Find where the given text appears and provide that cell's center as (X, Y) coordinate. 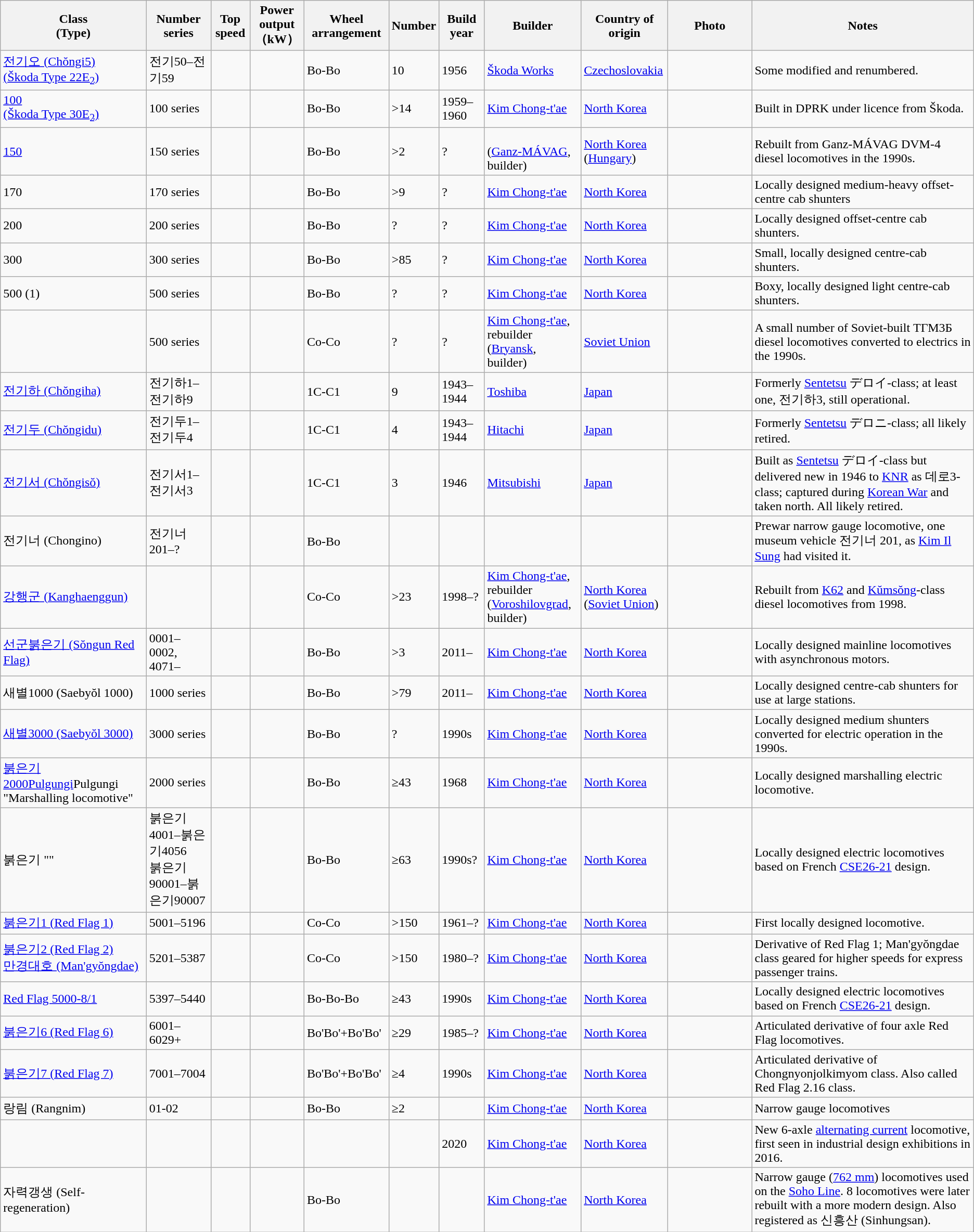
170 series (178, 192)
North Korea(Soviet Union) (624, 597)
붉은기1 (Red Flag 1) (73, 924)
Locally designed medium shunters converted for electric operation in the 1990s. (863, 734)
1956 (462, 70)
1998–? (462, 597)
전기두1–전기두4 (178, 430)
Czechoslovakia (624, 70)
Some modified and renumbered. (863, 70)
Built as Sentetsu デロイ-class but delivered new in 1946 to KNR as 데로3-class; captured during Korean War and taken north. All likely retired. (863, 483)
≥29 (414, 1033)
Articulated derivative of Chongnyonjolkimyom class. Also called Red Flag 2.16 class. (863, 1073)
붉은기6 (Red Flag 6) (73, 1033)
새별1000 (Saebyŏl 1000) (73, 693)
Locally designed mainline locomotives with asynchronous motors. (863, 652)
Wheel arrangement (347, 26)
Boxy, locally designed light centre-cab shunters. (863, 293)
Builder (533, 26)
전기하1–전기하9 (178, 392)
3000 series (178, 734)
9 (414, 392)
Formerly Sentetsu デロイ-class; at least one, 전기하3, still operational. (863, 392)
랑림 (Rangnim) (73, 1109)
전기서1–전기서3 (178, 483)
300 series (178, 260)
170 (73, 192)
Number series (178, 26)
>3 (414, 652)
전기너 201–? (178, 541)
Locally designed marshalling electric locomotive. (863, 783)
>2 (414, 151)
Toshiba (533, 392)
붉은기7 (Red Flag 7) (73, 1073)
Top speed (230, 26)
1000 series (178, 693)
Notes (863, 26)
Formerly Sentetsu デロニ-class; all likely retired. (863, 430)
강행군 (Kanghaenggun) (73, 597)
1968 (462, 783)
A small number of Soviet-built ТГМ3Б diesel locomotives converted to electrics in the 1990s. (863, 341)
≥4 (414, 1073)
Articulated derivative of four axle Red Flag locomotives. (863, 1033)
붉은기2000PulgungiPulgungi "Marshalling locomotive" (73, 783)
4 (414, 430)
Hitachi (533, 430)
Locally designed centre-cab shunters for use at large stations. (863, 693)
New 6-axle alternating current locomotive, first seen in industrial design exhibitions in 2016. (863, 1144)
5397–5440 (178, 998)
1946 (462, 483)
새별3000 (Saebyŏl 3000) (73, 734)
1961–? (462, 924)
Locally designed offset-centre cab shunters. (863, 226)
6001–6029+ (178, 1033)
≥63 (414, 860)
전기두 (Chŏngidu) (73, 430)
전기오 (Chŏngi5)(Škoda Type 22E2) (73, 70)
2000 series (178, 783)
First locally designed locomotive. (863, 924)
200 (73, 226)
Derivative of Red Flag 1; Man'gyŏngdae class geared for higher speeds for express passenger trains. (863, 958)
Rebuilt from Ganz-MÁVAG DVM-4 diesel locomotives in the 1990s. (863, 151)
Prewar narrow gauge locomotive, one museum vehicle 전기너 201, as Kim Il Sung had visited it. (863, 541)
Soviet Union (624, 341)
500 (1) (73, 293)
300 (73, 260)
>85 (414, 260)
전기50–전기59 (178, 70)
100(Škoda Type 30E2) (73, 108)
Rebuilt from K62 and Kŭmsŏng-class diesel locomotives from 1998. (863, 597)
전기너 (Chongino) (73, 541)
0001–0002, 4071– (178, 652)
1985–? (462, 1033)
Power output（kW） (277, 26)
Class(Type) (73, 26)
200 series (178, 226)
2020 (462, 1144)
Kim Chong-t'ae, rebuilder(Bryansk, builder) (533, 341)
>9 (414, 192)
Built in DPRK under licence from Škoda. (863, 108)
Red Flag 5000-8/1 (73, 998)
100 series (178, 108)
≥2 (414, 1109)
3 (414, 483)
Mitsubishi (533, 483)
Photo (710, 26)
1990s? (462, 860)
>79 (414, 693)
North Korea(Hungary) (624, 151)
붉은기 "" (73, 860)
1980–? (462, 958)
Kim Chong-t'ae, rebuilder(Voroshilovgrad, builder) (533, 597)
(Ganz-MÁVAG, builder) (533, 151)
Small, locally designed centre-cab shunters. (863, 260)
5201–5387 (178, 958)
전기하 (Chŏngiha) (73, 392)
Locally designed medium-heavy offset-centre cab shunters (863, 192)
붉은기4001–붉은기4056붉은기90001–붉은기90007 (178, 860)
7001–7004 (178, 1073)
Škoda Works (533, 70)
전기서 (Chŏngisŏ) (73, 483)
>14 (414, 108)
Build year (462, 26)
150 series (178, 151)
01-02 (178, 1109)
Bo-Bo-Bo (347, 998)
5001–5196 (178, 924)
Narrow gauge locomotives (863, 1109)
선군붉은기 (Sŏngun Red Flag) (73, 652)
>23 (414, 597)
1959–1960 (462, 108)
자력갱생 (Self-regeneration) (73, 1200)
10 (414, 70)
Number (414, 26)
150 (73, 151)
Country of origin (624, 26)
붉은기2 (Red Flag 2)만경대호 (Man'gyŏngdae) (73, 958)
